Extract the (X, Y) coordinate from the center of the cell holding the provided text.  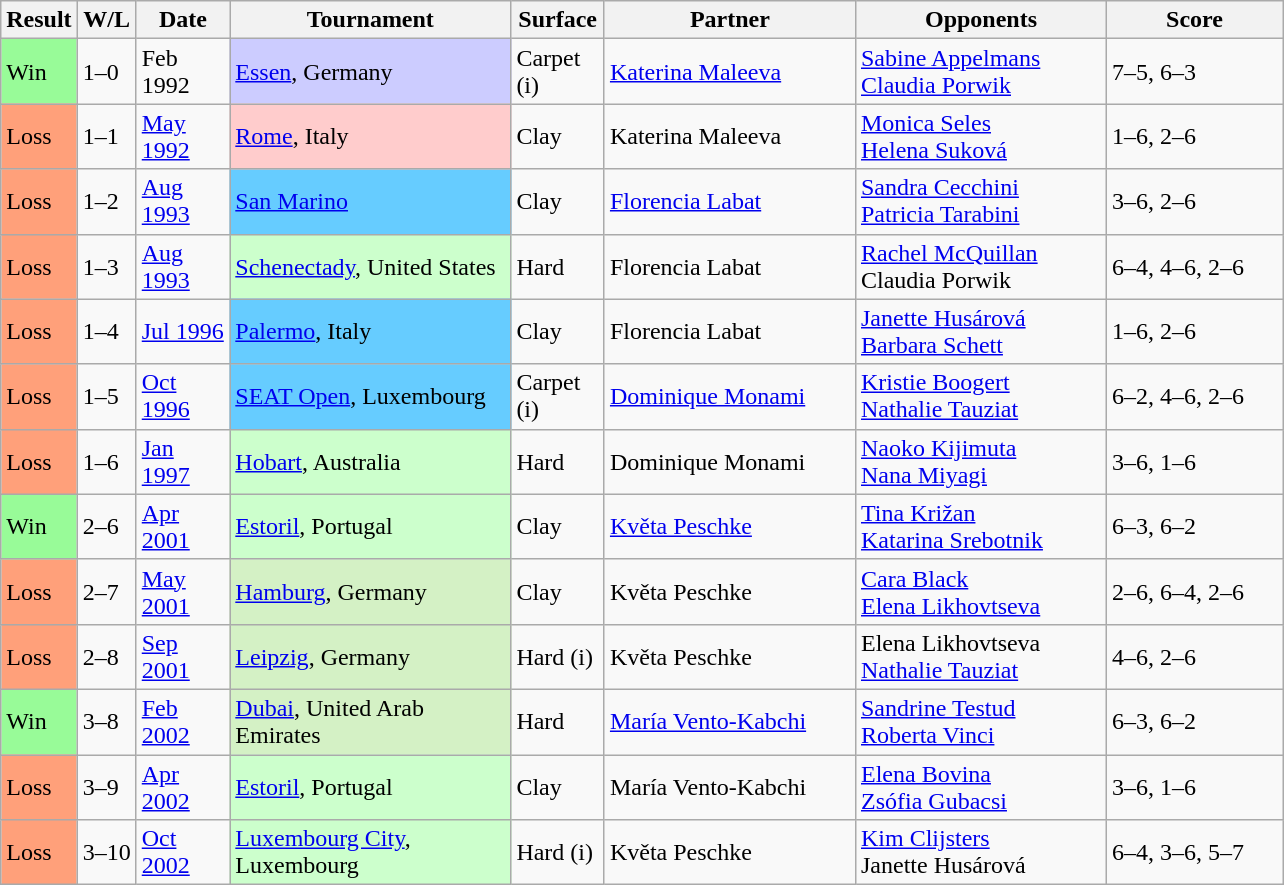
1–0 (106, 72)
Surface (558, 20)
Janette Husárová Barbara Schett (980, 332)
Jan 1997 (183, 462)
Dubai, United Arab Emirates (370, 722)
Sep 2001 (183, 656)
Jul 1996 (183, 332)
May 1992 (183, 136)
4–6, 2–6 (1195, 656)
6–4, 3–6, 5–7 (1195, 852)
Essen, Germany (370, 72)
Sandrine Testud Roberta Vinci (980, 722)
7–5, 6–3 (1195, 72)
Apr 2001 (183, 526)
3–6, 2–6 (1195, 202)
Palermo, Italy (370, 332)
2–6 (106, 526)
Feb 2002 (183, 722)
Tournament (370, 20)
San Marino (370, 202)
1–2 (106, 202)
2–8 (106, 656)
2–7 (106, 592)
Oct 2002 (183, 852)
Rachel McQuillan Claudia Porwik (980, 266)
1–5 (106, 396)
Tina Križan Katarina Srebotnik (980, 526)
Partner (730, 20)
Date (183, 20)
3–9 (106, 786)
Opponents (980, 20)
3–10 (106, 852)
2–6, 6–4, 2–6 (1195, 592)
Rome, Italy (370, 136)
Oct 1996 (183, 396)
6–4, 4–6, 2–6 (1195, 266)
Monica Seles Helena Suková (980, 136)
Luxembourg City, Luxembourg (370, 852)
May 2001 (183, 592)
Naoko Kijimuta Nana Miyagi (980, 462)
SEAT Open, Luxembourg (370, 396)
3–8 (106, 722)
Kim Clijsters Janette Husárová (980, 852)
Elena Bovina Zsófia Gubacsi (980, 786)
Schenectady, United States (370, 266)
Kristie Boogert Nathalie Tauziat (980, 396)
Hobart, Australia (370, 462)
Sandra Cecchini Patricia Tarabini (980, 202)
6–2, 4–6, 2–6 (1195, 396)
Result (39, 20)
1–3 (106, 266)
Feb 1992 (183, 72)
Sabine Appelmans Claudia Porwik (980, 72)
1–4 (106, 332)
Elena Likhovtseva Nathalie Tauziat (980, 656)
Cara Black Elena Likhovtseva (980, 592)
W/L (106, 20)
Hamburg, Germany (370, 592)
Leipzig, Germany (370, 656)
Apr 2002 (183, 786)
1–1 (106, 136)
1–6 (106, 462)
Score (1195, 20)
